Scan for the cell matching the given text and deliver its [X, Y] coordinate at center. 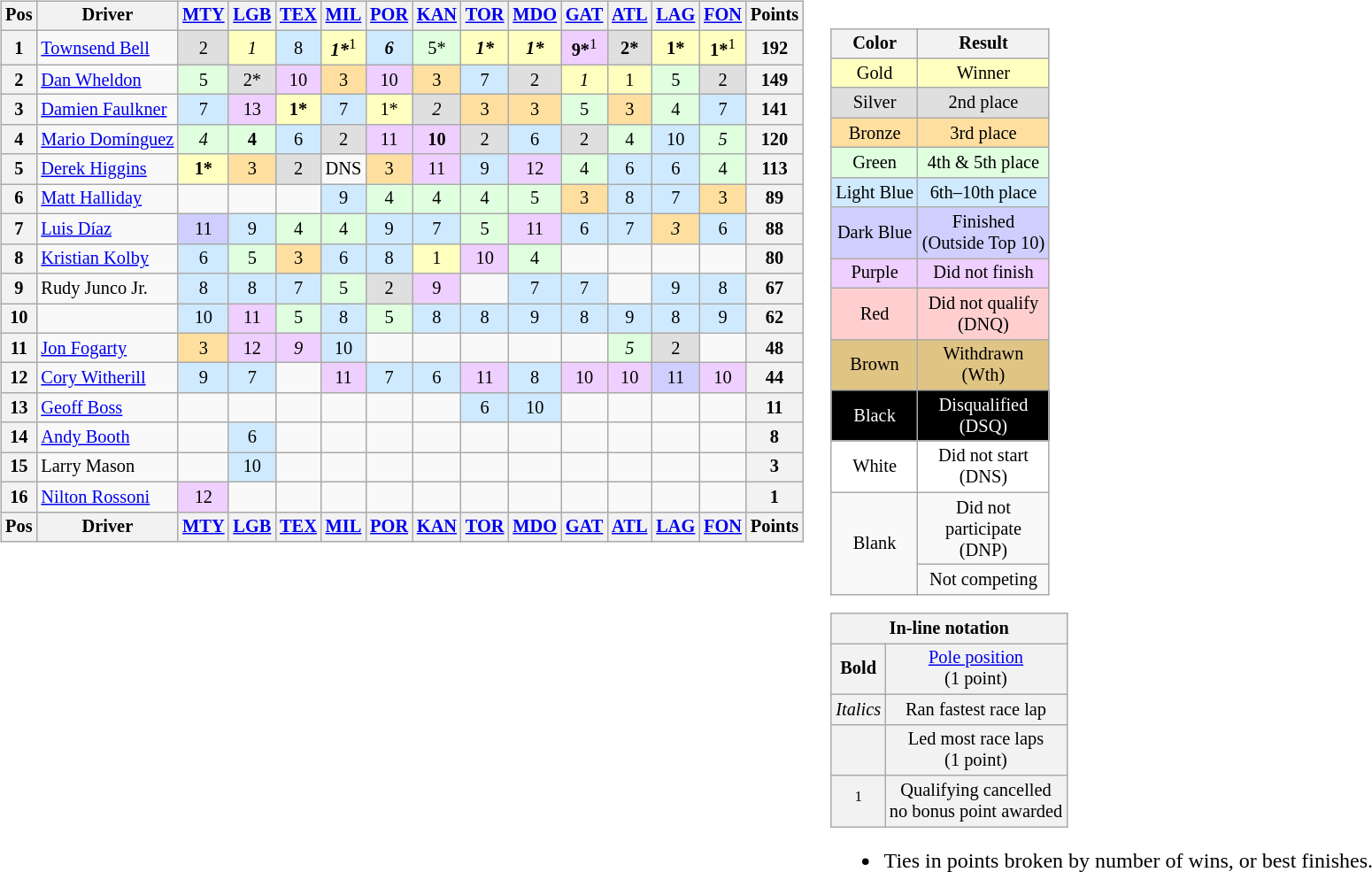
89 [775, 199]
149 [775, 80]
14 [19, 437]
White [875, 467]
Pole position(1 point) [975, 669]
Gold [875, 73]
Brown [875, 365]
16 [19, 497]
67 [775, 289]
Dark Blue [875, 233]
Light Blue [875, 192]
Purple [875, 274]
Result [983, 43]
Finished(Outside Top 10) [983, 233]
9*1 [584, 48]
Nilton Rossoni [107, 497]
Color [875, 43]
3rd place [983, 133]
Geoff Boss [107, 407]
Silver [875, 103]
4th & 5th place [983, 163]
Not competing [983, 580]
Jon Fogarty [107, 348]
Bronze [875, 133]
15 [19, 467]
Did not start(DNS) [983, 467]
113 [775, 169]
Led most race laps(1 point) [975, 750]
Luis Díaz [107, 229]
Did not finish [983, 274]
Green [875, 163]
120 [775, 140]
Andy Booth [107, 437]
6th–10th place [983, 192]
In-line notation [949, 629]
5* [437, 48]
Mario Domínguez [107, 140]
Withdrawn(Wth) [983, 365]
Dan Wheldon [107, 80]
Disqualified(DSQ) [983, 416]
Kristian Kolby [107, 259]
80 [775, 259]
2nd place [983, 103]
192 [775, 48]
Qualifying cancelledno bonus point awarded [975, 801]
Rudy Junco Jr. [107, 289]
Damien Faulkner [107, 110]
Derek Higgins [107, 169]
Italics [859, 710]
Did not qualify(DNQ) [983, 313]
Bold [859, 669]
Larry Mason [107, 467]
44 [775, 378]
Cory Witherill [107, 378]
DNS [343, 169]
Matt Halliday [107, 199]
Black [875, 416]
62 [775, 318]
Winner [983, 73]
48 [775, 348]
141 [775, 110]
Townsend Bell [107, 48]
Red [875, 313]
Blank [875, 544]
Ran fastest race lap [975, 710]
Did notparticipate(DNP) [983, 529]
88 [775, 229]
